Determine the [X, Y] coordinate at the center of the cell enclosing the given text.  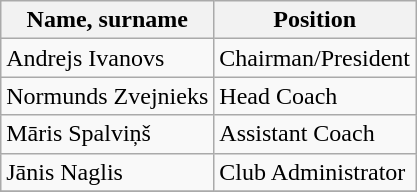
Assistant Coach [315, 134]
Andrejs Ivanovs [108, 58]
Māris Spalviņš [108, 134]
Name, surname [108, 20]
Club Administrator [315, 172]
Chairman/President [315, 58]
Normunds Zvejnieks [108, 96]
Position [315, 20]
Jānis Naglis [108, 172]
Head Coach [315, 96]
